Output the (X, Y) coordinate of the center of the cell containing the given text.  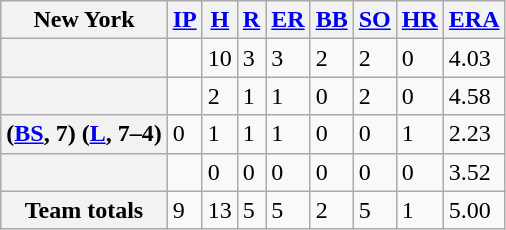
H (220, 20)
(BS, 7) (L, 7–4) (84, 134)
4.58 (474, 96)
ER (288, 20)
9 (184, 210)
IP (184, 20)
BB (332, 20)
4.03 (474, 58)
5.00 (474, 210)
ERA (474, 20)
2.23 (474, 134)
HR (420, 20)
13 (220, 210)
Team totals (84, 210)
R (251, 20)
10 (220, 58)
New York (84, 20)
3.52 (474, 172)
SO (374, 20)
